Output the [x, y] coordinate of the center of the cell containing the given text.  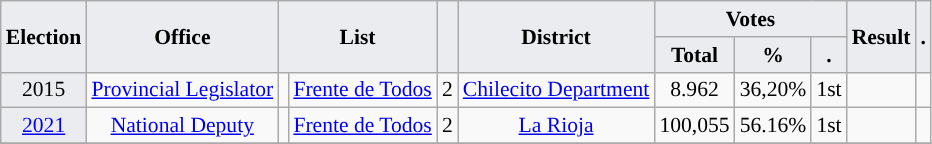
% [774, 55]
Result [882, 36]
100,055 [694, 126]
8.962 [694, 90]
La Rioja [556, 126]
56.16% [774, 126]
Election [44, 36]
National Deputy [182, 126]
Provincial Legislator [182, 90]
Chilecito Department [556, 90]
List [358, 36]
Total [694, 55]
2021 [44, 126]
District [556, 36]
2015 [44, 90]
Office [182, 36]
Votes [750, 19]
36,20% [774, 90]
